Identify which cell holds the provided text, then report its [x, y] central coordinate. 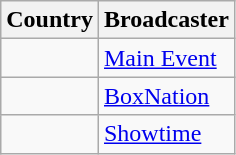
Showtime [166, 134]
Broadcaster [166, 20]
Main Event [166, 58]
BoxNation [166, 96]
Country [50, 20]
